Locate the cell with the specified text and output its (x, y) center coordinate. 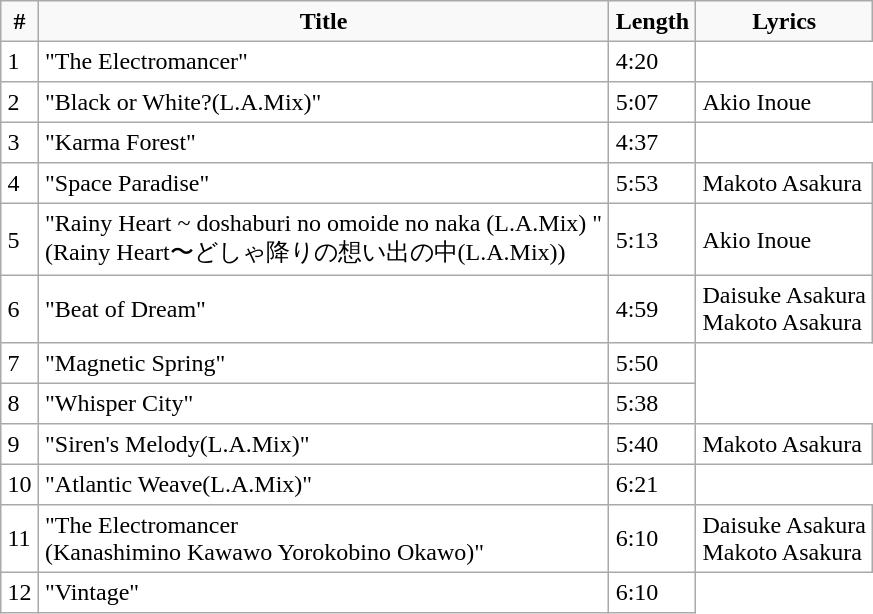
5:50 (652, 363)
"Karma Forest" (324, 142)
5:38 (652, 403)
7 (20, 363)
11 (20, 539)
5 (20, 239)
8 (20, 403)
5:40 (652, 444)
Lyrics (784, 21)
9 (20, 444)
5:13 (652, 239)
Title (324, 21)
"Rainy Heart ~ doshaburi no omoide no naka (L.A.Mix) "(Rainy Heart〜どしゃ降りの想い出の中(L.A.Mix)) (324, 239)
"Space Paradise" (324, 183)
4:59 (652, 309)
6:21 (652, 484)
6 (20, 309)
5:53 (652, 183)
1 (20, 61)
"Beat of Dream" (324, 309)
"Black or White?(L.A.Mix)" (324, 102)
4:37 (652, 142)
"Siren's Melody(L.A.Mix)" (324, 444)
4 (20, 183)
"Whisper City" (324, 403)
"Atlantic Weave(L.A.Mix)" (324, 484)
5:07 (652, 102)
# (20, 21)
2 (20, 102)
12 (20, 592)
Length (652, 21)
3 (20, 142)
10 (20, 484)
"The Electromancer(Kanashimino Kawawo Yorokobino Okawo)" (324, 539)
"Magnetic Spring" (324, 363)
4:20 (652, 61)
"The Electromancer" (324, 61)
"Vintage" (324, 592)
